Return the (X, Y) coordinate for the center point of the cell that contains the specified text.  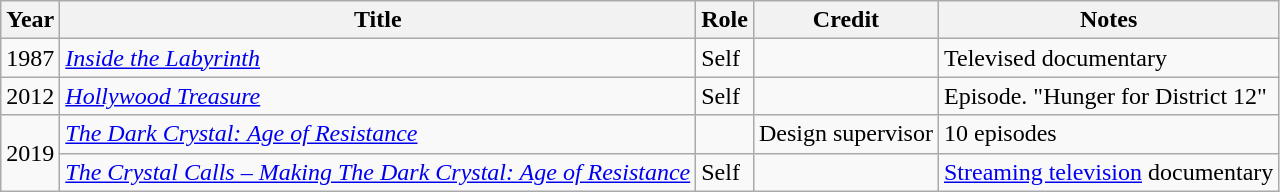
2012 (30, 96)
2019 (30, 153)
Episode. "Hunger for District 12" (1108, 96)
Inside the Labyrinth (378, 58)
Hollywood Treasure (378, 96)
Notes (1108, 20)
The Crystal Calls – Making The Dark Crystal: Age of Resistance (378, 172)
Credit (846, 20)
10 episodes (1108, 134)
Design supervisor (846, 134)
The Dark Crystal: Age of Resistance (378, 134)
Role (725, 20)
1987 (30, 58)
Televised documentary (1108, 58)
Year (30, 20)
Title (378, 20)
Streaming television documentary (1108, 172)
